Output the (X, Y) coordinate of the center of the cell containing the given text.  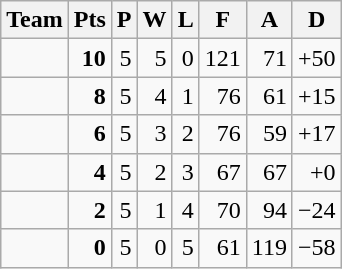
L (186, 20)
Team (35, 20)
70 (222, 210)
D (316, 20)
+17 (316, 134)
71 (269, 58)
59 (269, 134)
Pts (90, 20)
6 (90, 134)
−24 (316, 210)
+50 (316, 58)
10 (90, 58)
W (154, 20)
F (222, 20)
94 (269, 210)
A (269, 20)
P (124, 20)
119 (269, 248)
+0 (316, 172)
+15 (316, 96)
−58 (316, 248)
8 (90, 96)
121 (222, 58)
